Locate the cell with the specified text and output its (x, y) center coordinate. 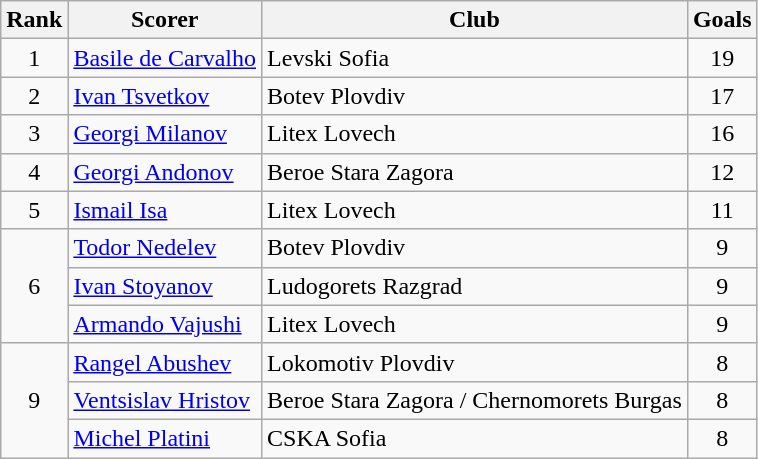
Ivan Stoyanov (165, 286)
11 (722, 210)
Michel Platini (165, 438)
5 (34, 210)
Basile de Carvalho (165, 58)
Todor Nedelev (165, 248)
CSKA Sofia (475, 438)
Beroe Stara Zagora (475, 172)
Armando Vajushi (165, 324)
Ventsislav Hristov (165, 400)
Georgi Milanov (165, 134)
Levski Sofia (475, 58)
Rank (34, 20)
Beroe Stara Zagora / Chernomorets Burgas (475, 400)
Ivan Tsvetkov (165, 96)
6 (34, 286)
17 (722, 96)
3 (34, 134)
Goals (722, 20)
2 (34, 96)
Ismail Isa (165, 210)
19 (722, 58)
Lokomotiv Plovdiv (475, 362)
Rangel Abushev (165, 362)
4 (34, 172)
12 (722, 172)
Ludogorets Razgrad (475, 286)
Club (475, 20)
Scorer (165, 20)
1 (34, 58)
Georgi Andonov (165, 172)
16 (722, 134)
